Determine the (x, y) coordinate at the center of the cell enclosing the given text.  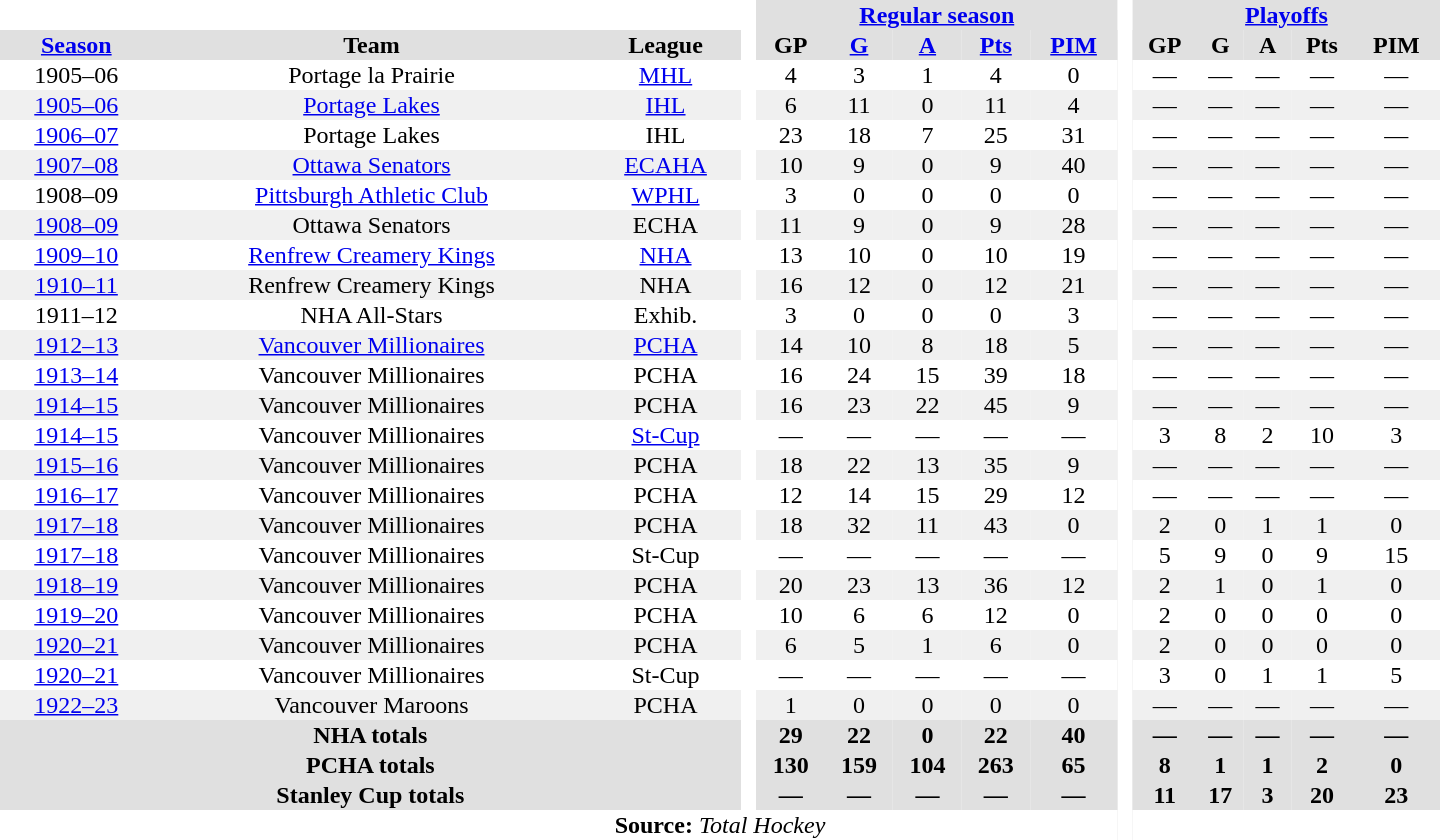
35 (996, 465)
WPHL (665, 195)
1916–17 (76, 495)
25 (996, 135)
Exhib. (665, 315)
19 (1074, 255)
1918–19 (76, 585)
17 (1220, 795)
1906–07 (76, 135)
Team (372, 45)
1915–16 (76, 465)
1911–12 (76, 315)
7 (927, 135)
1909–10 (76, 255)
45 (996, 405)
NHA All-Stars (372, 315)
Season (76, 45)
MHL (665, 75)
1912–13 (76, 345)
NHA totals (370, 735)
Source: Total Hockey (720, 825)
Playoffs (1286, 15)
PCHA totals (370, 765)
39 (996, 375)
ECHA (665, 225)
263 (996, 765)
1907–08 (76, 165)
Vancouver Maroons (372, 705)
28 (1074, 225)
Stanley Cup totals (370, 795)
21 (1074, 285)
24 (859, 375)
159 (859, 765)
65 (1074, 765)
1913–14 (76, 375)
36 (996, 585)
130 (790, 765)
31 (1074, 135)
1919–20 (76, 615)
1910–11 (76, 285)
Portage la Prairie (372, 75)
Pittsburgh Athletic Club (372, 195)
ECAHA (665, 165)
104 (927, 765)
1922–23 (76, 705)
43 (996, 525)
32 (859, 525)
Regular season (936, 15)
League (665, 45)
